Capture the cell that displays the provided text and extract its (X, Y) central coordinate. 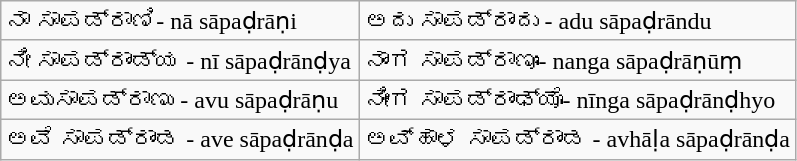
ಅವುಸಾಪಡ್ರಾಣು - avu sāpaḍrāṇu (180, 100)
ಅದು ಸಾಪಡ್ರಾಂದು - adu sāpaḍrāndu (577, 21)
ಅವ್ಹಾಳ ಸಾಪಡ್ರಾಂಡ - avhāḷa sāpaḍrānḍa (577, 139)
ಅವೆ ಸಾಪಡ್ರಾಂಡ - ave sāpaḍrānḍa (180, 139)
ನಾಂಗ ಸಾಪಡ್ರಾಣೂಂ- nanga sāpaḍrāṇūṃ (577, 60)
ನೀ ಸಾಪಡ್ರಾಂಡ್ಯ - nī sāpaḍrānḍya (180, 60)
ನೀಂಗ ಸಾಪಡ್ರಾಂಢ್ಯೊ- nīnga sāpaḍrānḍhyo (577, 100)
ನಾ ಸಾಪಡ್ರಾಣಿ- nā sāpaḍrāṇi (180, 21)
